Output the [x, y] coordinate of the center of the cell containing the given text.  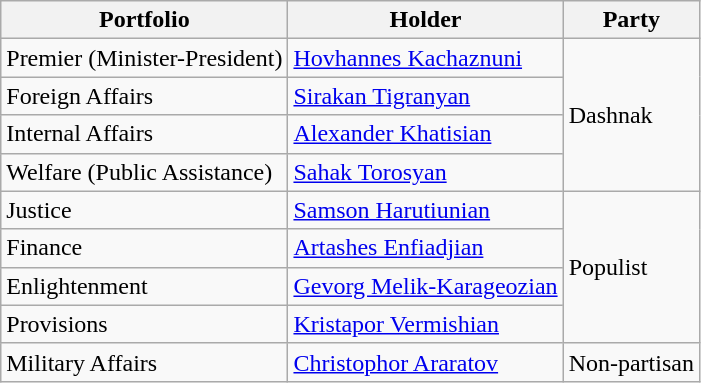
Samson Harutiunian [426, 210]
Dashnak [631, 115]
Internal Affairs [144, 134]
Hovhannes Kachaznuni [426, 58]
Sirakan Tigranyan [426, 96]
Justice [144, 210]
Artashes Enfiadjian [426, 248]
Party [631, 20]
Populist [631, 267]
Premier (Minister-President) [144, 58]
Enlightenment [144, 286]
Non-partisan [631, 362]
Foreign Affairs [144, 96]
Provisions [144, 324]
Holder [426, 20]
Gevorg Melik-Karageozian [426, 286]
Finance [144, 248]
Sahak Torosyan [426, 172]
Kristapor Vermishian [426, 324]
Welfare (Public Assistance) [144, 172]
Christophor Araratov [426, 362]
Alexander Khatisian [426, 134]
Portfolio [144, 20]
Military Affairs [144, 362]
